Detect which cell encompasses the target text, then output its [X, Y] center coordinate. 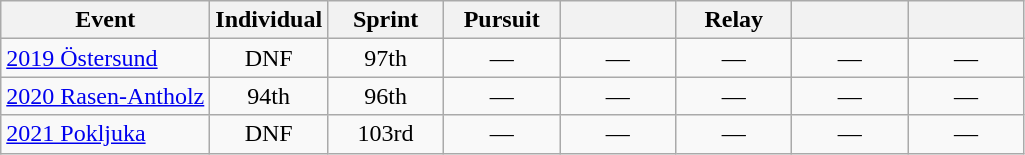
Sprint [386, 20]
103rd [386, 134]
96th [386, 96]
Event [106, 20]
97th [386, 58]
Pursuit [502, 20]
Relay [734, 20]
94th [269, 96]
2019 Östersund [106, 58]
2020 Rasen-Antholz [106, 96]
2021 Pokljuka [106, 134]
Individual [269, 20]
